Return [x, y] of the center of cell containing provided text 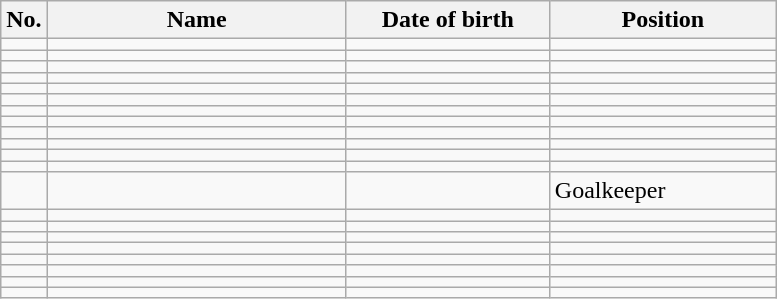
Name [196, 20]
Position [662, 20]
Date of birth [448, 20]
Goalkeeper [662, 191]
No. [24, 20]
